Detect which cell encompasses the target text, then output its (X, Y) center coordinate. 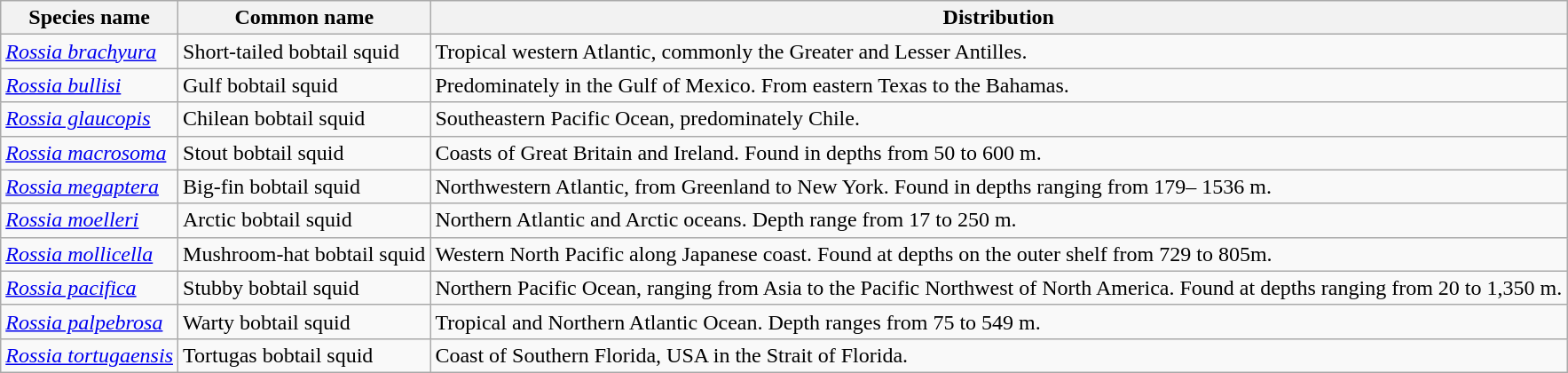
Rossia mollicella (90, 254)
Rossia glaucopis (90, 119)
Coasts of Great Britain and Ireland. Found in depths from 50 to 600 m. (999, 153)
Distribution (999, 18)
Tortugas bobtail squid (304, 355)
Gulf bobtail squid (304, 85)
Stubby bobtail squid (304, 288)
Rossia bullisi (90, 85)
Western North Pacific along Japanese coast. Found at depths on the outer shelf from 729 to 805m. (999, 254)
Rossia palpebrosa (90, 321)
Chilean bobtail squid (304, 119)
Rossia tortugaensis (90, 355)
Tropical and Northern Atlantic Ocean. Depth ranges from 75 to 549 m. (999, 321)
Tropical western Atlantic, commonly the Greater and Lesser Antilles. (999, 52)
Rossia pacifica (90, 288)
Short-tailed bobtail squid (304, 52)
Northwestern Atlantic, from Greenland to New York. Found in depths ranging from 179– 1536 m. (999, 186)
Warty bobtail squid (304, 321)
Mushroom-hat bobtail squid (304, 254)
Rossia megaptera (90, 186)
Predominately in the Gulf of Mexico. From eastern Texas to the Bahamas. (999, 85)
Rossia moelleri (90, 220)
Arctic bobtail squid (304, 220)
Rossia macrosoma (90, 153)
Species name (90, 18)
Common name (304, 18)
Southeastern Pacific Ocean, predominately Chile. (999, 119)
Big-fin bobtail squid (304, 186)
Coast of Southern Florida, USA in the Strait of Florida. (999, 355)
Northern Atlantic and Arctic oceans. Depth range from 17 to 250 m. (999, 220)
Stout bobtail squid (304, 153)
Northern Pacific Ocean, ranging from Asia to the Pacific Northwest of North America. Found at depths ranging from 20 to 1,350 m. (999, 288)
Rossia brachyura (90, 52)
